Locate the cell with the specified text and output its (x, y) center coordinate. 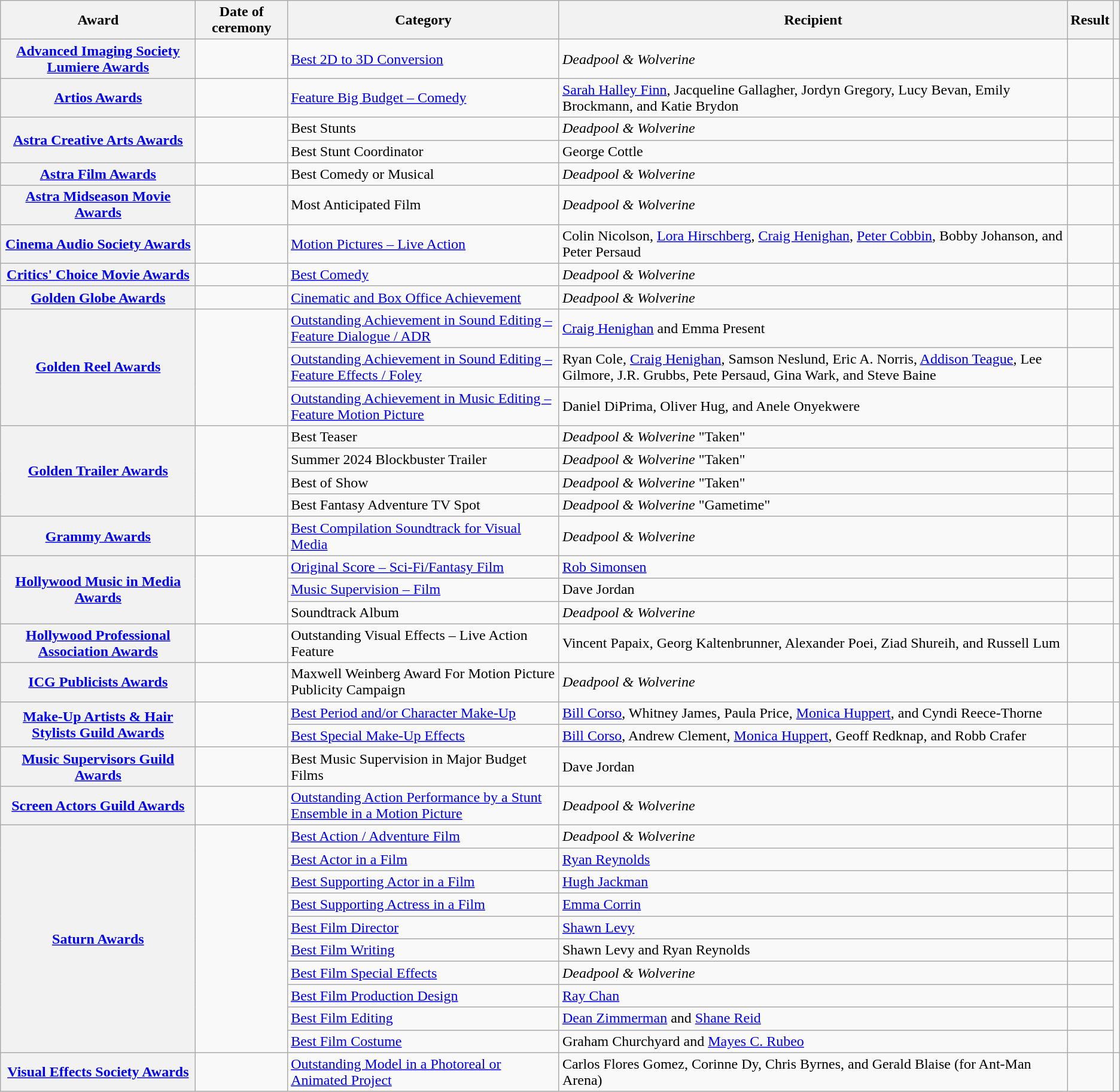
Best Teaser (424, 437)
Award (98, 20)
Graham Churchyard and Mayes C. Rubeo (812, 1041)
Best Film Writing (424, 950)
Cinema Audio Society Awards (98, 244)
Dean Zimmerman and Shane Reid (812, 1018)
Shawn Levy and Ryan Reynolds (812, 950)
Original Score – Sci-Fi/Fantasy Film (424, 567)
George Cottle (812, 151)
Music Supervision – Film (424, 590)
Best 2D to 3D Conversion (424, 59)
Deadpool & Wolverine "Gametime" (812, 505)
Most Anticipated Film (424, 205)
Hugh Jackman (812, 882)
Hollywood Professional Association Awards (98, 643)
Best Comedy (424, 274)
Outstanding Model in a Photoreal or Animated Project (424, 1072)
Artios Awards (98, 98)
Best Stunts (424, 129)
Best Compilation Soundtrack for Visual Media (424, 536)
Daniel DiPrima, Oliver Hug, and Anele Onyekwere (812, 405)
Best Film Director (424, 928)
Visual Effects Society Awards (98, 1072)
Vincent Papaix, Georg Kaltenbrunner, Alexander Poei, Ziad Shureih, and Russell Lum (812, 643)
ICG Publicists Awards (98, 682)
Hollywood Music in Media Awards (98, 590)
Bill Corso, Whitney James, Paula Price, Monica Huppert, and Cyndi Reece-Thorne (812, 713)
Motion Pictures – Live Action (424, 244)
Best Supporting Actor in a Film (424, 882)
Best of Show (424, 483)
Best Supporting Actress in a Film (424, 905)
Outstanding Visual Effects – Live Action Feature (424, 643)
Result (1090, 20)
Ryan Cole, Craig Henighan, Samson Neslund, Eric A. Norris, Addison Teague, Lee Gilmore, J.R. Grubbs, Pete Persaud, Gina Wark, and Steve Baine (812, 367)
Best Film Production Design (424, 996)
Best Music Supervision in Major Budget Films (424, 767)
Astra Film Awards (98, 174)
Best Stunt Coordinator (424, 151)
Cinematic and Box Office Achievement (424, 297)
Saturn Awards (98, 939)
Outstanding Achievement in Sound Editing – Feature Dialogue / ADR (424, 328)
Advanced Imaging Society Lumiere Awards (98, 59)
Best Film Editing (424, 1018)
Best Actor in a Film (424, 859)
Golden Trailer Awards (98, 471)
Recipient (812, 20)
Astra Creative Arts Awards (98, 140)
Rob Simonsen (812, 567)
Best Period and/or Character Make-Up (424, 713)
Bill Corso, Andrew Clement, Monica Huppert, Geoff Redknap, and Robb Crafer (812, 736)
Grammy Awards (98, 536)
Golden Globe Awards (98, 297)
Best Fantasy Adventure TV Spot (424, 505)
Carlos Flores Gomez, Corinne Dy, Chris Byrnes, and Gerald Blaise (for Ant-Man Arena) (812, 1072)
Astra Midseason Movie Awards (98, 205)
Craig Henighan and Emma Present (812, 328)
Colin Nicolson, Lora Hirschberg, Craig Henighan, Peter Cobbin, Bobby Johanson, and Peter Persaud (812, 244)
Outstanding Achievement in Music Editing – Feature Motion Picture (424, 405)
Best Film Costume (424, 1041)
Best Film Special Effects (424, 973)
Date of ceremony (242, 20)
Category (424, 20)
Screen Actors Guild Awards (98, 805)
Maxwell Weinberg Award For Motion Picture Publicity Campaign (424, 682)
Critics' Choice Movie Awards (98, 274)
Best Comedy or Musical (424, 174)
Ray Chan (812, 996)
Soundtrack Album (424, 612)
Make-Up Artists & Hair Stylists Guild Awards (98, 724)
Ryan Reynolds (812, 859)
Outstanding Action Performance by a Stunt Ensemble in a Motion Picture (424, 805)
Summer 2024 Blockbuster Trailer (424, 460)
Shawn Levy (812, 928)
Feature Big Budget – Comedy (424, 98)
Outstanding Achievement in Sound Editing – Feature Effects / Foley (424, 367)
Best Action / Adventure Film (424, 836)
Best Special Make-Up Effects (424, 736)
Music Supervisors Guild Awards (98, 767)
Golden Reel Awards (98, 367)
Sarah Halley Finn, Jacqueline Gallagher, Jordyn Gregory, Lucy Bevan, Emily Brockmann, and Katie Brydon (812, 98)
Emma Corrin (812, 905)
